Detect which cell encompasses the target text, then output its (x, y) center coordinate. 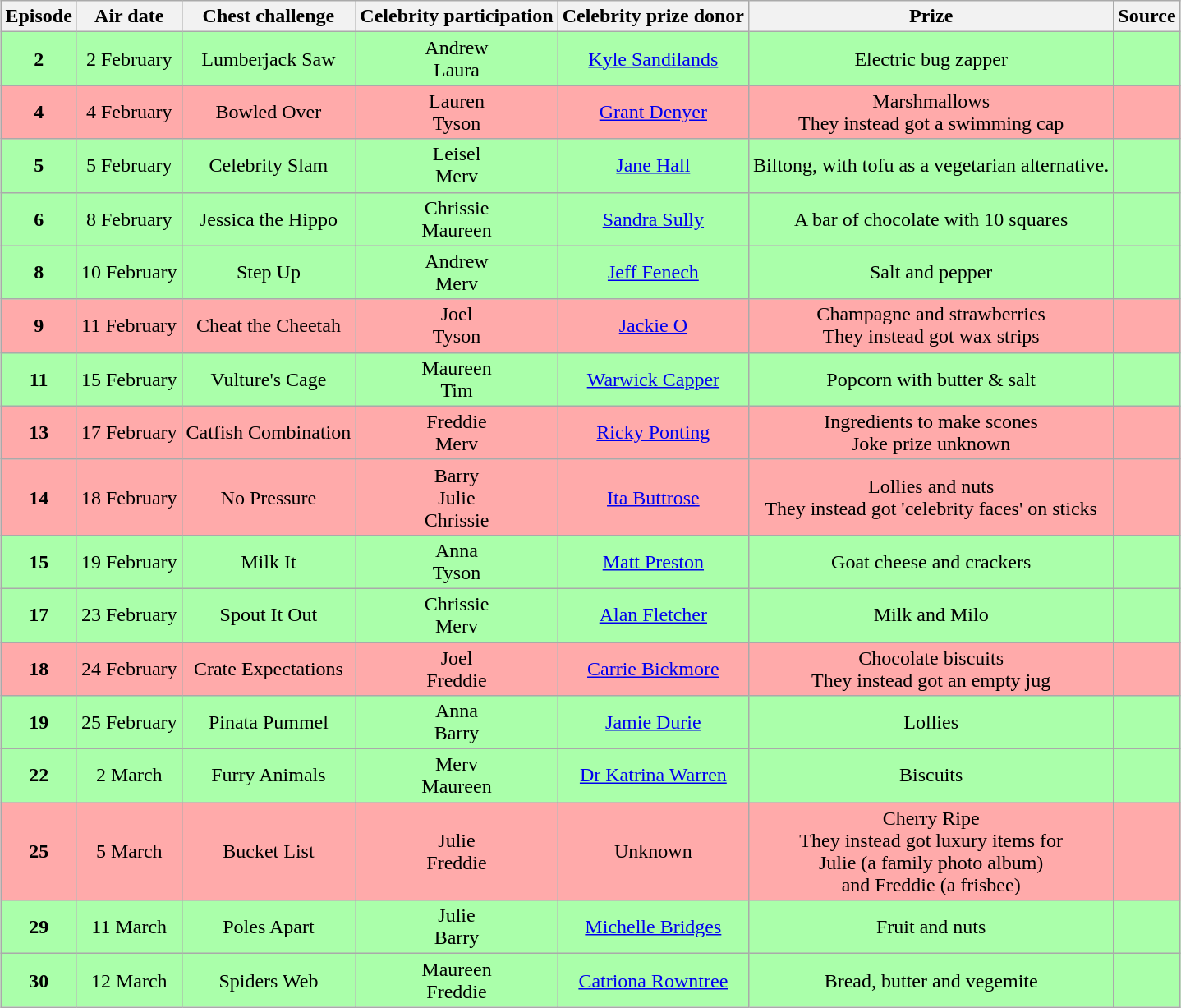
Grant Denyer (653, 112)
Unknown (653, 851)
19 (39, 723)
Crate Expectations (269, 669)
Electric bug zapper (931, 59)
Step Up (269, 273)
Kyle Sandilands (653, 59)
Bread, butter and vegemite (931, 981)
2 March (129, 776)
Ricky Ponting (653, 432)
12 March (129, 981)
2 (39, 59)
19 February (129, 562)
Milk It (269, 562)
MaureenFreddie (457, 981)
Lumberjack Saw (269, 59)
17 February (129, 432)
FreddieMerv (457, 432)
Poles Apart (269, 927)
Jane Hall (653, 166)
Fruit and nuts (931, 927)
Air date (129, 16)
BarryJulieChrissie (457, 497)
11 February (129, 325)
Spiders Web (269, 981)
Celebrity prize donor (653, 16)
AndrewLaura (457, 59)
Warwick Capper (653, 380)
5 (39, 166)
18 (39, 669)
AnnaBarry (457, 723)
Biscuits (931, 776)
Champagne and strawberriesThey instead got wax strips (931, 325)
ChrissieMaureen (457, 219)
Chest challenge (269, 16)
8 February (129, 219)
Goat cheese and crackers (931, 562)
Catfish Combination (269, 432)
ChrissieMerv (457, 614)
AnnaTyson (457, 562)
6 (39, 219)
Vulture's Cage (269, 380)
LaurenTyson (457, 112)
Popcorn with butter & salt (931, 380)
JulieBarry (457, 927)
5 February (129, 166)
Salt and pepper (931, 273)
Celebrity Slam (269, 166)
No Pressure (269, 497)
13 (39, 432)
Prize (931, 16)
Lollies and nutsThey instead got 'celebrity faces' on sticks (931, 497)
4 (39, 112)
AndrewMerv (457, 273)
11 March (129, 927)
Milk and Milo (931, 614)
Cherry RipeThey instead got luxury items for Julie (a family photo album) and Freddie (a frisbee) (931, 851)
25 February (129, 723)
MarshmallowsThey instead got a swimming cap (931, 112)
25 (39, 851)
23 February (129, 614)
14 (39, 497)
Michelle Bridges (653, 927)
Sandra Sully (653, 219)
JulieFreddie (457, 851)
Source (1147, 16)
Biltong, with tofu as a vegetarian alternative. (931, 166)
15 (39, 562)
Dr Katrina Warren (653, 776)
29 (39, 927)
11 (39, 380)
Lollies (931, 723)
Chocolate biscuitsThey instead got an empty jug (931, 669)
Furry Animals (269, 776)
17 (39, 614)
Episode (39, 16)
30 (39, 981)
Matt Preston (653, 562)
Bucket List (269, 851)
24 February (129, 669)
A bar of chocolate with 10 squares (931, 219)
18 February (129, 497)
Alan Fletcher (653, 614)
JoelFreddie (457, 669)
10 February (129, 273)
Celebrity participation (457, 16)
Jessica the Hippo (269, 219)
5 March (129, 851)
Spout It Out (269, 614)
Jeff Fenech (653, 273)
LeiselMerv (457, 166)
Jackie O (653, 325)
8 (39, 273)
Pinata Pummel (269, 723)
Carrie Bickmore (653, 669)
2 February (129, 59)
4 February (129, 112)
Ita Buttrose (653, 497)
Bowled Over (269, 112)
Jamie Durie (653, 723)
MervMaureen (457, 776)
MaureenTim (457, 380)
Cheat the Cheetah (269, 325)
22 (39, 776)
9 (39, 325)
Ingredients to make sconesJoke prize unknown (931, 432)
JoelTyson (457, 325)
15 February (129, 380)
Catriona Rowntree (653, 981)
